Detect which cell encompasses the target text, then output its [x, y] center coordinate. 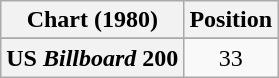
Chart (1980) [92, 20]
33 [231, 58]
US Billboard 200 [92, 58]
Position [231, 20]
